Search for the cell housing the specified text and yield its [x, y] center coordinate. 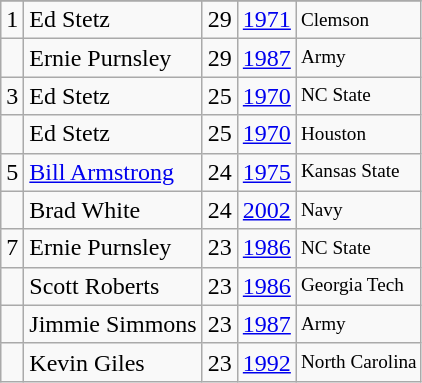
2002 [266, 210]
Scott Roberts [113, 286]
Bill Armstrong [113, 172]
Georgia Tech [358, 286]
Brad White [113, 210]
Clemson [358, 20]
1971 [266, 20]
1 [12, 20]
1992 [266, 362]
5 [12, 172]
1975 [266, 172]
Kevin Giles [113, 362]
Kansas State [358, 172]
3 [12, 96]
Navy [358, 210]
North Carolina [358, 362]
7 [12, 248]
Jimmie Simmons [113, 324]
Houston [358, 134]
